Provide the (X, Y) coordinate of the cell's center where the given text is located.  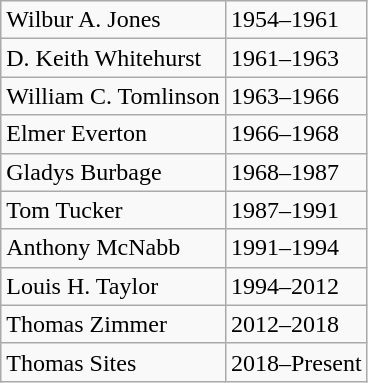
Wilbur A. Jones (114, 20)
1963–1966 (296, 96)
1994–2012 (296, 286)
William C. Tomlinson (114, 96)
Gladys Burbage (114, 172)
Tom Tucker (114, 210)
Louis H. Taylor (114, 286)
1961–1963 (296, 58)
Elmer Everton (114, 134)
1968–1987 (296, 172)
1991–1994 (296, 248)
2018–Present (296, 362)
D. Keith Whitehurst (114, 58)
Thomas Sites (114, 362)
1987–1991 (296, 210)
Thomas Zimmer (114, 324)
1954–1961 (296, 20)
1966–1968 (296, 134)
Anthony McNabb (114, 248)
2012–2018 (296, 324)
